Detect which cell encompasses the target text, then output its (x, y) center coordinate. 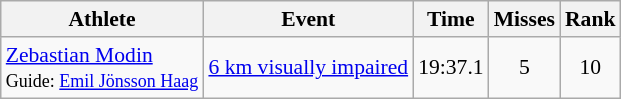
5 (524, 68)
Misses (524, 19)
Event (308, 19)
Rank (590, 19)
10 (590, 68)
6 km visually impaired (308, 68)
Zebastian ModinGuide: Emil Jönsson Haag (102, 68)
19:37.1 (450, 68)
Athlete (102, 19)
Time (450, 19)
